Return [x, y] of the center of cell containing provided text 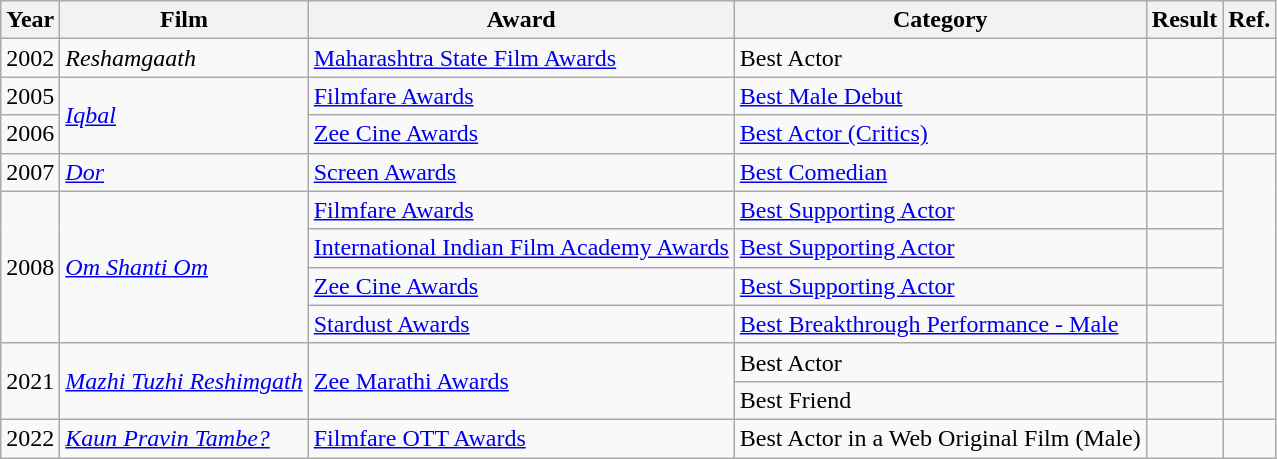
Film [184, 20]
Best Actor (Critics) [940, 134]
Award [521, 20]
2007 [30, 172]
Category [940, 20]
Best Comedian [940, 172]
Om Shanti Om [184, 267]
2006 [30, 134]
Ref. [1250, 20]
Year [30, 20]
Reshamgaath [184, 58]
Screen Awards [521, 172]
Stardust Awards [521, 324]
2021 [30, 381]
Best Friend [940, 400]
Best Actor in a Web Original Film (Male) [940, 438]
International Indian Film Academy Awards [521, 248]
2005 [30, 96]
Best Breakthrough Performance - Male [940, 324]
Best Male Debut [940, 96]
Filmfare OTT Awards [521, 438]
2002 [30, 58]
Kaun Pravin Tambe? [184, 438]
Dor [184, 172]
Result [1184, 20]
2022 [30, 438]
Maharashtra State Film Awards [521, 58]
Mazhi Tuzhi Reshimgath [184, 381]
Iqbal [184, 115]
2008 [30, 267]
Zee Marathi Awards [521, 381]
